Provide the (x, y) coordinate of the cell's center where the given text is located.  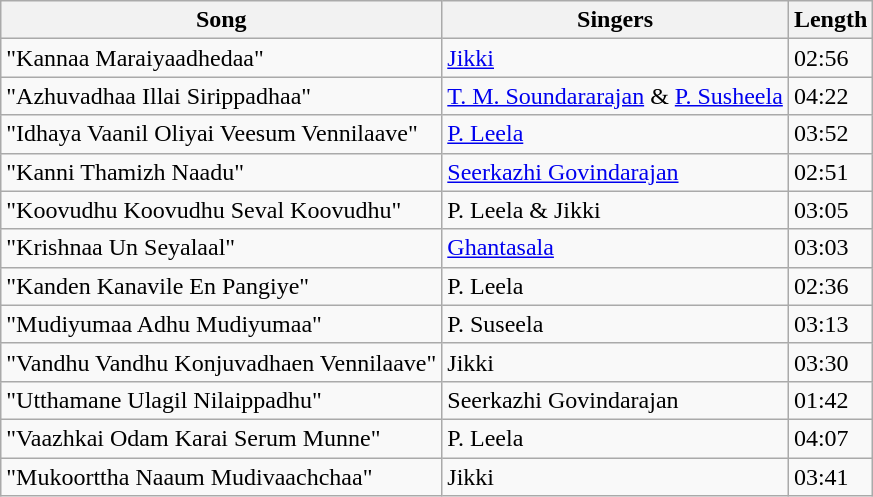
"Azhuvadhaa Illai Sirippadhaa" (222, 96)
"Mukoorttha Naaum Mudivaachchaa" (222, 477)
"Vandhu Vandhu Konjuvadhaen Vennilaave" (222, 362)
01:42 (830, 400)
02:51 (830, 172)
P. Suseela (616, 324)
P. Leela & Jikki (616, 210)
"Krishnaa Un Seyalaal" (222, 248)
"Kannaa Maraiyaadhedaa" (222, 58)
Length (830, 20)
03:41 (830, 477)
"Mudiyumaa Adhu Mudiyumaa" (222, 324)
04:22 (830, 96)
"Utthamane Ulagil Nilaippadhu" (222, 400)
04:07 (830, 438)
"Kanni Thamizh Naadu" (222, 172)
03:30 (830, 362)
Song (222, 20)
"Vaazhkai Odam Karai Serum Munne" (222, 438)
"Koovudhu Koovudhu Seval Koovudhu" (222, 210)
Singers (616, 20)
03:13 (830, 324)
03:52 (830, 134)
Ghantasala (616, 248)
"Idhaya Vaanil Oliyai Veesum Vennilaave" (222, 134)
03:03 (830, 248)
02:56 (830, 58)
03:05 (830, 210)
"Kanden Kanavile En Pangiye" (222, 286)
02:36 (830, 286)
T. M. Soundararajan & P. Susheela (616, 96)
